Return the (x, y) coordinate for the center point of the cell that contains the specified text.  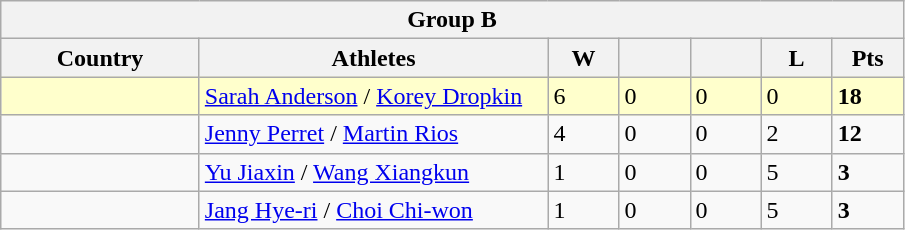
W (584, 58)
6 (584, 96)
Group B (452, 20)
Jang Hye-ri / Choi Chi-won (374, 210)
Sarah Anderson / Korey Dropkin (374, 96)
12 (868, 134)
2 (796, 134)
Jenny Perret / Martin Rios (374, 134)
4 (584, 134)
L (796, 58)
Pts (868, 58)
Yu Jiaxin / Wang Xiangkun (374, 172)
Country (100, 58)
18 (868, 96)
Athletes (374, 58)
